Pinpoint the cell where the given text exists, returning its (X, Y) midpoint coordinate. 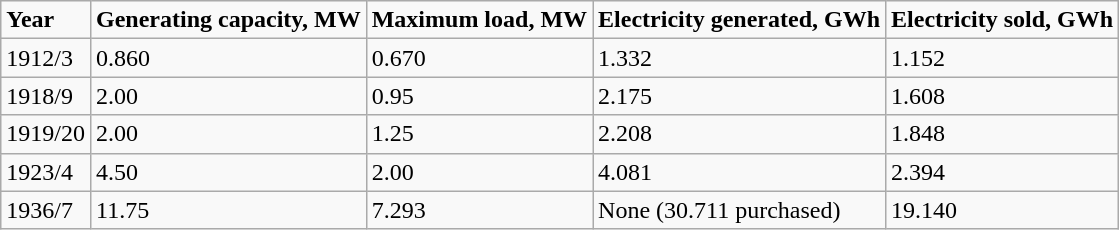
1.152 (1002, 58)
1.332 (740, 58)
Electricity sold, GWh (1002, 20)
2.394 (1002, 172)
4.50 (228, 172)
Maximum load, MW (479, 20)
1919/20 (46, 134)
4.081 (740, 172)
2.175 (740, 96)
Year (46, 20)
1.25 (479, 134)
7.293 (479, 210)
1918/9 (46, 96)
11.75 (228, 210)
Generating capacity, MW (228, 20)
0.95 (479, 96)
0.670 (479, 58)
0.860 (228, 58)
1912/3 (46, 58)
1.848 (1002, 134)
2.208 (740, 134)
Electricity generated, GWh (740, 20)
None (30.711 purchased) (740, 210)
1936/7 (46, 210)
1923/4 (46, 172)
19.140 (1002, 210)
1.608 (1002, 96)
